Provide the [x, y] coordinate of the cell's center where the given text is located.  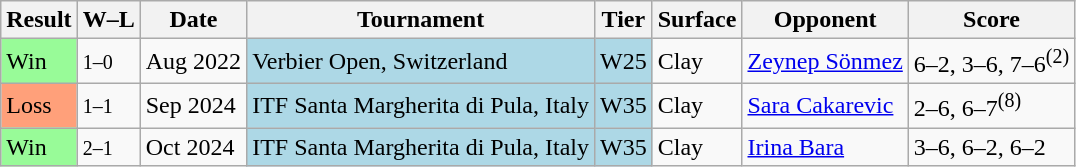
Zeynep Sönmez [825, 62]
Irina Bara [825, 147]
Verbier Open, Switzerland [421, 62]
Date [193, 20]
Tournament [421, 20]
Loss [39, 106]
1–1 [108, 106]
Surface [697, 20]
Tier [624, 20]
2–1 [108, 147]
Sara Cakarevic [825, 106]
W–L [108, 20]
Sep 2024 [193, 106]
1–0 [108, 62]
W25 [624, 62]
Result [39, 20]
Aug 2022 [193, 62]
2–6, 6–7(8) [991, 106]
Score [991, 20]
6–2, 3–6, 7–6(2) [991, 62]
Oct 2024 [193, 147]
3–6, 6–2, 6–2 [991, 147]
Opponent [825, 20]
